Search for the cell housing the specified text and yield its (X, Y) center coordinate. 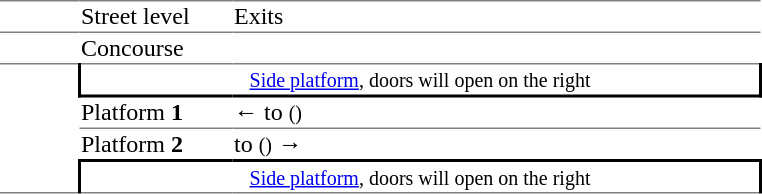
Platform 1 (156, 112)
Exits (496, 17)
Street level (156, 17)
Platform 2 (156, 144)
to () → (496, 144)
Concourse (156, 48)
← to () (496, 112)
